Locate the cell with the specified text and output its (X, Y) center coordinate. 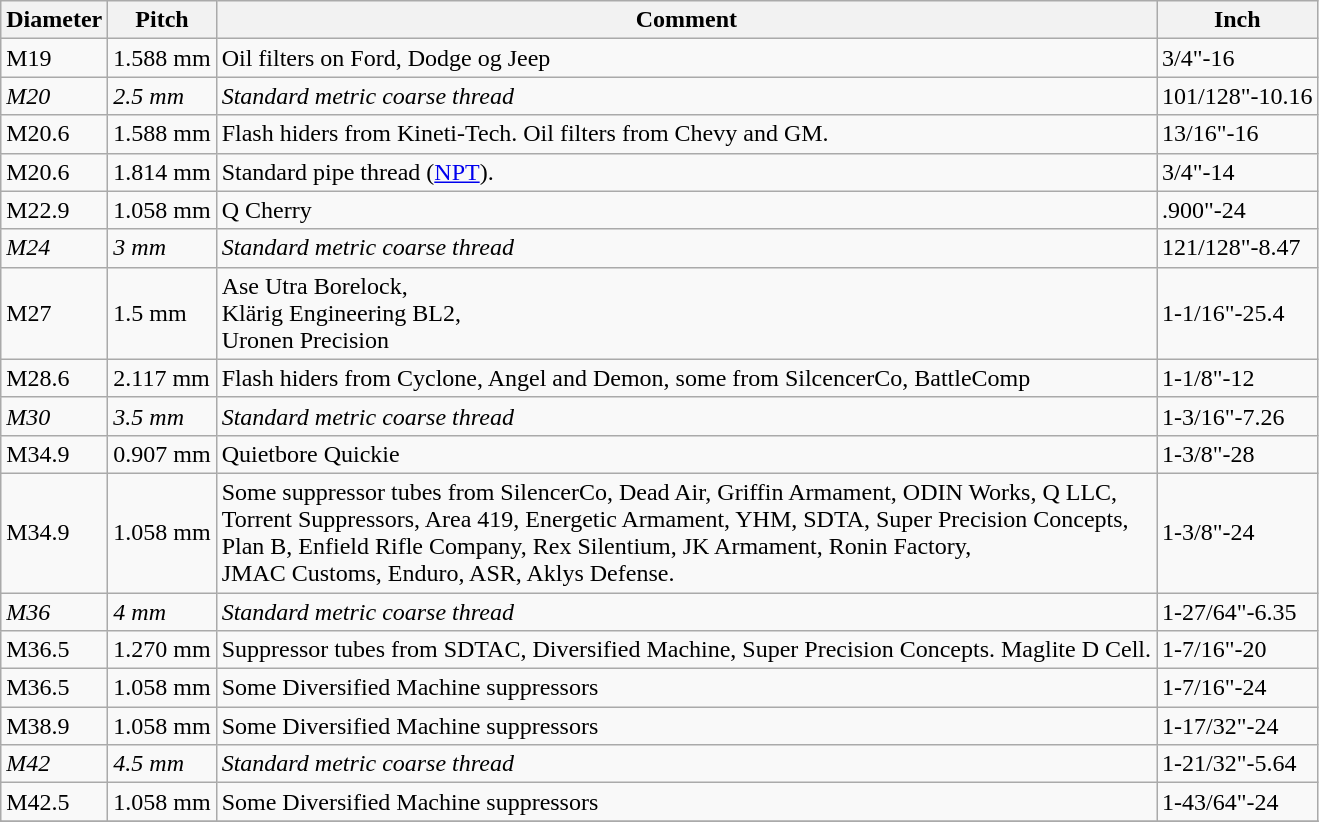
M30 (54, 416)
Comment (686, 20)
3 mm (162, 248)
1-1/16"-25.4 (1237, 313)
1-7/16"-24 (1237, 688)
1-17/32"-24 (1237, 726)
0.907 mm (162, 454)
4.5 mm (162, 764)
1-3/8"-28 (1237, 454)
Inch (1237, 20)
13/16"-16 (1237, 134)
M24 (54, 248)
1-21/32"-5.64 (1237, 764)
Flash hiders from Kineti-Tech. Oil filters from Chevy and GM. (686, 134)
101/128"-10.16 (1237, 96)
2.5 mm (162, 96)
1-43/64"-24 (1237, 802)
1-7/16"-20 (1237, 650)
M27 (54, 313)
Flash hiders from Cyclone, Angel and Demon, some from SilcencerCo, BattleComp (686, 378)
3.5 mm (162, 416)
1.270 mm (162, 650)
Ase Utra Borelock, Klärig Engineering BL2, Uronen Precision (686, 313)
1.5 mm (162, 313)
4 mm (162, 611)
M19 (54, 58)
Q Cherry (686, 210)
M42.5 (54, 802)
M20 (54, 96)
M38.9 (54, 726)
Pitch (162, 20)
Oil filters on Ford, Dodge og Jeep (686, 58)
3/4"-14 (1237, 172)
Suppressor tubes from SDTAC, Diversified Machine, Super Precision Concepts. Maglite D Cell. (686, 650)
M22.9 (54, 210)
1-3/16"-7.26 (1237, 416)
M28.6 (54, 378)
1-1/8"-12 (1237, 378)
Standard pipe thread (NPT). (686, 172)
Diameter (54, 20)
1-27/64"-6.35 (1237, 611)
1.814 mm (162, 172)
1-3/8"-24 (1237, 532)
M36 (54, 611)
.900"-24 (1237, 210)
3/4"-16 (1237, 58)
M42 (54, 764)
Quietbore Quickie (686, 454)
2.117 mm (162, 378)
121/128"-8.47 (1237, 248)
